Return the (X, Y) coordinate for the center point of the cell that contains the specified text.  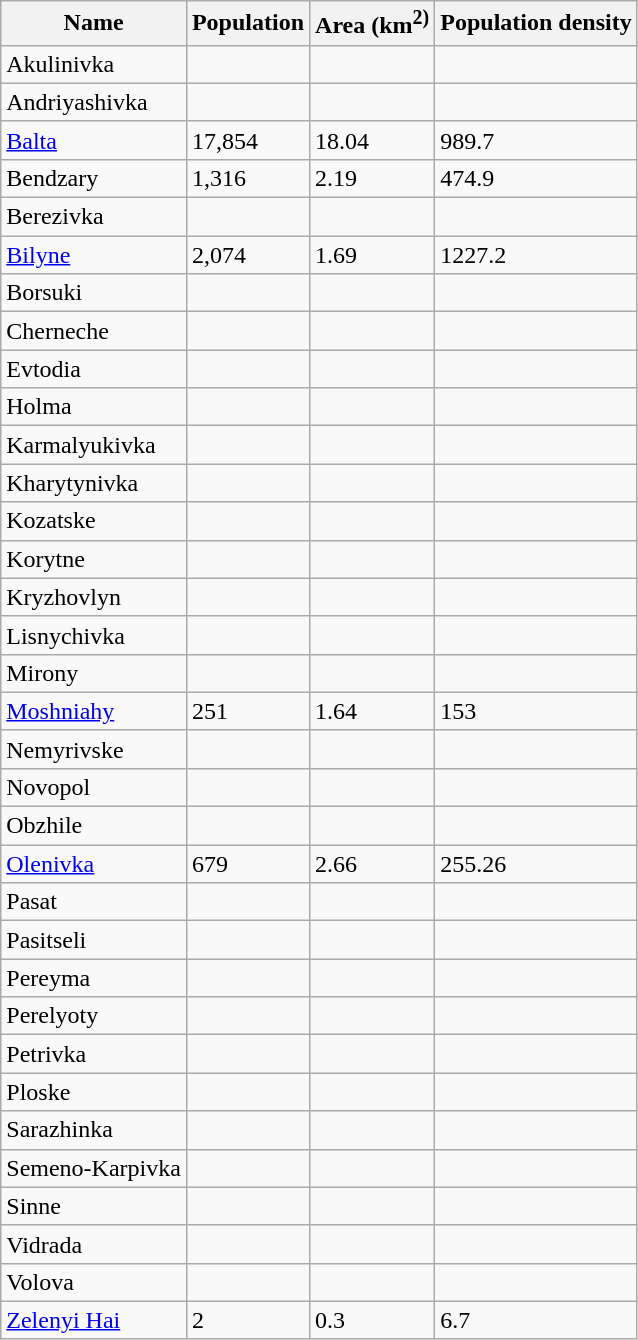
Moshniahy (94, 711)
Borsuki (94, 293)
2 (248, 1320)
Bilyne (94, 255)
Lisnychivka (94, 635)
1.64 (372, 711)
Akulinivka (94, 64)
2,074 (248, 255)
Holma (94, 407)
17,854 (248, 140)
679 (248, 864)
Name (94, 24)
Volova (94, 1282)
Pereyma (94, 978)
Population (248, 24)
Perelyoty (94, 1016)
Sinne (94, 1206)
251 (248, 711)
Kozatske (94, 521)
Zelenyi Hai (94, 1320)
153 (536, 711)
Olenivka (94, 864)
1,316 (248, 178)
Semeno-Karpivka (94, 1168)
1227.2 (536, 255)
Ploske (94, 1092)
Kryzhovlyn (94, 597)
Cherneche (94, 331)
2.19 (372, 178)
Berezivka (94, 217)
989.7 (536, 140)
Nemyrivske (94, 749)
Pasitseli (94, 940)
Area (km2) (372, 24)
18.04 (372, 140)
Evtodia (94, 369)
Karmalyukivka (94, 445)
6.7 (536, 1320)
255.26 (536, 864)
Andriyashivka (94, 102)
Kharytynivka (94, 483)
Novopol (94, 787)
474.9 (536, 178)
Bendzary (94, 178)
Population density (536, 24)
Korytne (94, 559)
Mirony (94, 673)
Vidrada (94, 1244)
2.66 (372, 864)
Sarazhinka (94, 1130)
Pasat (94, 902)
0.3 (372, 1320)
1.69 (372, 255)
Petrivka (94, 1054)
Obzhile (94, 826)
Balta (94, 140)
